Locate the cell with the specified text and output its [X, Y] center coordinate. 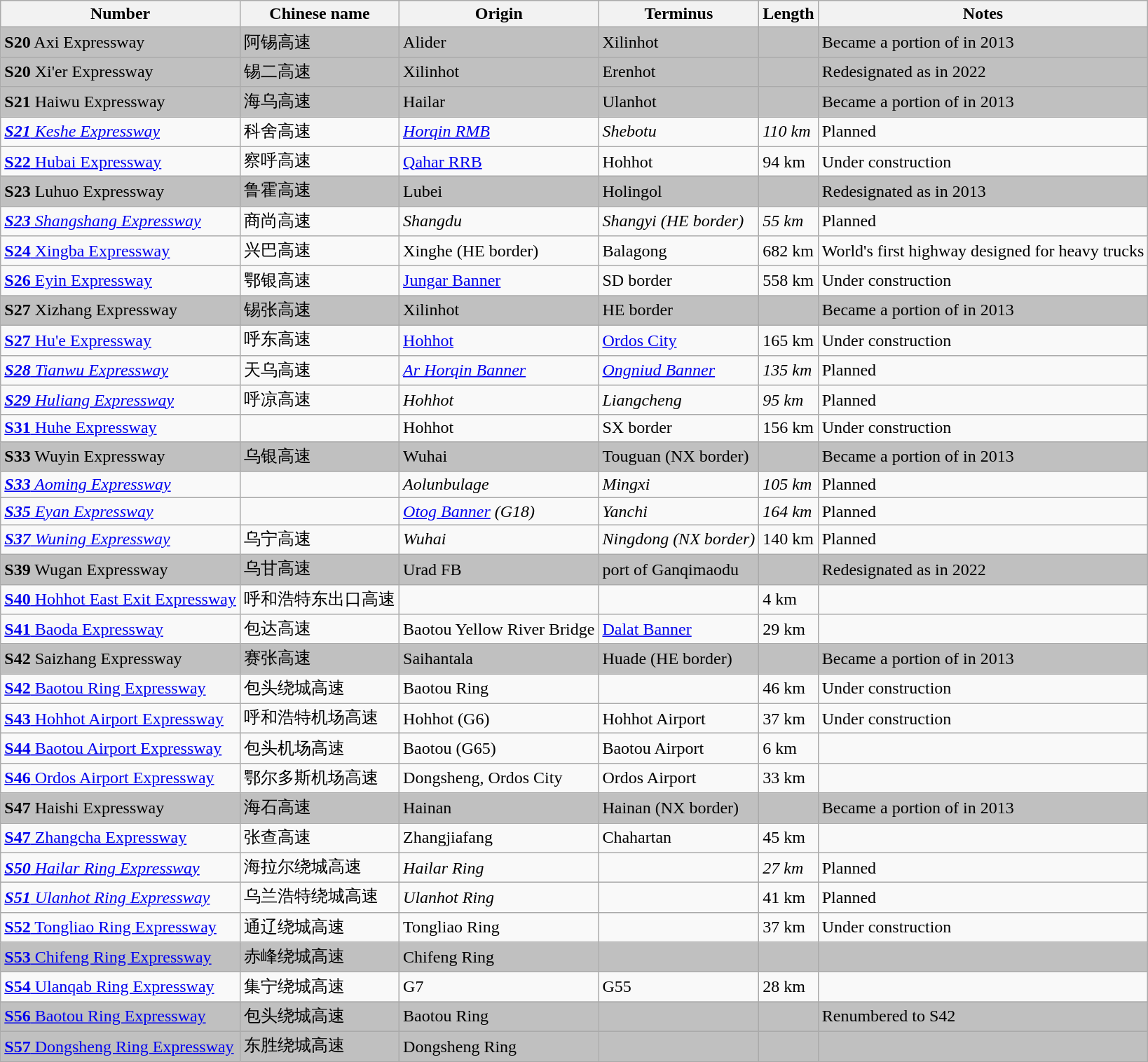
通辽绕城高速 [320, 927]
Hailar [499, 102]
S51 Ulanhot Ring Expressway [121, 898]
Liangcheng [678, 401]
HE border [678, 311]
S44 Baotou Airport Expressway [121, 748]
S43 Hohhot Airport Expressway [121, 719]
海乌高速 [320, 102]
呼和浩特机场高速 [320, 719]
S28 Tianwu Expressway [121, 370]
Hailar Ring [499, 867]
4 km [788, 600]
SD border [678, 280]
Ordos Airport [678, 778]
锡二高速 [320, 71]
28 km [788, 986]
558 km [788, 280]
105 km [788, 485]
Dalat Banner [678, 629]
Touguan (NX border) [678, 457]
Origin [499, 14]
张查高速 [320, 838]
S35 Eyan Expressway [121, 511]
S47 Haishi Expressway [121, 808]
29 km [788, 629]
Length [788, 14]
S57 Dongsheng Ring Expressway [121, 1047]
Shangyi (HE border) [678, 221]
156 km [788, 428]
乌银高速 [320, 457]
S52 Tongliao Ring Expressway [121, 927]
商尚高速 [320, 221]
Ulanhot [678, 102]
S26 Eyin Expressway [121, 280]
Urad FB [499, 569]
SX border [678, 428]
S56 Baotou Ring Expressway [121, 1017]
Qahar RRB [499, 161]
164 km [788, 511]
S22 Hubai Expressway [121, 161]
27 km [788, 867]
东胜绕城高速 [320, 1047]
S24 Xingba Expressway [121, 251]
天乌高速 [320, 370]
S50 Hailar Ring Expressway [121, 867]
Hohhot (G6) [499, 719]
科舍高速 [320, 132]
Xinghe (HE border) [499, 251]
Ulanhot Ring [499, 898]
赛张高速 [320, 658]
Ningdong (NX border) [678, 539]
Hainan [499, 808]
呼凉高速 [320, 401]
S20 Axi Expressway [121, 42]
S39 Wugan Expressway [121, 569]
Balagong [678, 251]
鲁霍高速 [320, 192]
World's first highway designed for heavy trucks [983, 251]
Zhangjiafang [499, 838]
S42 Saizhang Expressway [121, 658]
S31 Huhe Expressway [121, 428]
165 km [788, 340]
Saihantala [499, 658]
6 km [788, 748]
Hohhot Airport [678, 719]
赤峰绕城高速 [320, 957]
乌宁高速 [320, 539]
呼和浩特东出口高速 [320, 600]
Lubei [499, 192]
鄂尔多斯机场高速 [320, 778]
Renumbered to S42 [983, 1017]
S27 Hu'e Expressway [121, 340]
S41 Baoda Expressway [121, 629]
Horqin RMB [499, 132]
S20 Xi'er Expressway [121, 71]
兴巴高速 [320, 251]
Baotou (G65) [499, 748]
46 km [788, 689]
S40 Hohhot East Exit Expressway [121, 600]
Baotou Airport [678, 748]
S53 Chifeng Ring Expressway [121, 957]
乌甘高速 [320, 569]
包达高速 [320, 629]
S46 Ordos Airport Expressway [121, 778]
乌兰浩特绕城高速 [320, 898]
45 km [788, 838]
Number [121, 14]
Redesignated as in 2013 [983, 192]
S23 Shangshang Expressway [121, 221]
Ongniud Banner [678, 370]
Erenhot [678, 71]
Mingxi [678, 485]
Otog Banner (G18) [499, 511]
Aolunbulage [499, 485]
海石高速 [320, 808]
Chifeng Ring [499, 957]
鄂银高速 [320, 280]
S33 Aoming Expressway [121, 485]
55 km [788, 221]
Chahartan [678, 838]
Ordos City [678, 340]
集宁绕城高速 [320, 986]
port of Ganqimaodu [678, 569]
Jungar Banner [499, 280]
S54 Ulanqab Ring Expressway [121, 986]
S42 Baotou Ring Expressway [121, 689]
110 km [788, 132]
S47 Zhangcha Expressway [121, 838]
包头机场高速 [320, 748]
682 km [788, 251]
锡张高速 [320, 311]
Huade (HE border) [678, 658]
Holingol [678, 192]
S33 Wuyin Expressway [121, 457]
135 km [788, 370]
33 km [788, 778]
Hainan (NX border) [678, 808]
Tongliao Ring [499, 927]
Ar Horqin Banner [499, 370]
S21 Keshe Expressway [121, 132]
Shebotu [678, 132]
95 km [788, 401]
G55 [678, 986]
S37 Wuning Expressway [121, 539]
Dongsheng Ring [499, 1047]
41 km [788, 898]
察呼高速 [320, 161]
阿锡高速 [320, 42]
S27 Xizhang Expressway [121, 311]
Terminus [678, 14]
Chinese name [320, 14]
Dongsheng, Ordos City [499, 778]
S23 Luhuo Expressway [121, 192]
Shangdu [499, 221]
S21 Haiwu Expressway [121, 102]
G7 [499, 986]
94 km [788, 161]
S29 Huliang Expressway [121, 401]
Yanchi [678, 511]
Baotou Yellow River Bridge [499, 629]
海拉尔绕城高速 [320, 867]
呼东高速 [320, 340]
Alider [499, 42]
Notes [983, 14]
140 km [788, 539]
